Detect which cell encompasses the target text, then output its (X, Y) center coordinate. 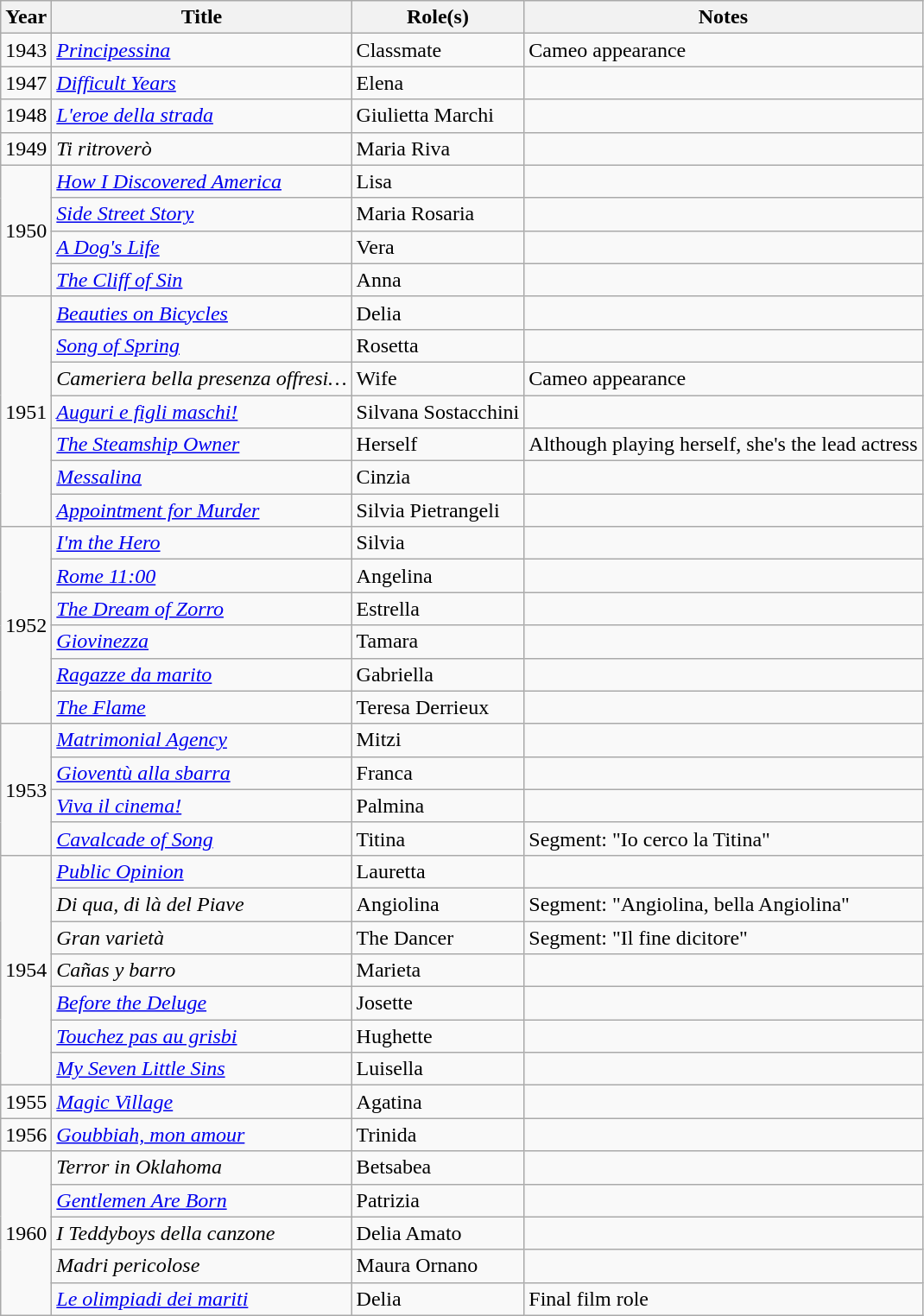
Year (26, 17)
Gran varietà (202, 937)
Classmate (438, 50)
Palmina (438, 806)
A Dog's Life (202, 247)
The Steamship Owner (202, 445)
1947 (26, 83)
1956 (26, 1135)
Lauretta (438, 871)
The Dream of Zorro (202, 609)
Titina (438, 838)
Messalina (202, 478)
Mitzi (438, 740)
Silvia Pietrangeli (438, 510)
Role(s) (438, 17)
Angelina (438, 576)
Delia Amato (438, 1233)
Luisella (438, 1069)
Wife (438, 378)
Although playing herself, she's the lead actress (724, 445)
Gioventù alla sbarra (202, 773)
Silvia (438, 543)
How I Discovered America (202, 181)
I'm the Hero (202, 543)
Before the Deluge (202, 1003)
The Cliff of Sin (202, 280)
Hughette (438, 1036)
Appointment for Murder (202, 510)
Estrella (438, 609)
Segment: "Il fine dicitore" (724, 937)
Public Opinion (202, 871)
Terror in Oklahoma (202, 1167)
Cameriera bella presenza offresi… (202, 378)
Ragazze da marito (202, 674)
Josette (438, 1003)
1943 (26, 50)
Herself (438, 445)
1949 (26, 149)
Cañas y barro (202, 971)
Giulietta Marchi (438, 116)
Angiolina (438, 904)
1948 (26, 116)
Title (202, 17)
Song of Spring (202, 345)
My Seven Little Sins (202, 1069)
Matrimonial Agency (202, 740)
Rosetta (438, 345)
Touchez pas au grisbi (202, 1036)
Gabriella (438, 674)
Side Street Story (202, 214)
1954 (26, 970)
Beauties on Bicycles (202, 313)
Notes (724, 17)
Maria Rosaria (438, 214)
Elena (438, 83)
Viva il cinema! (202, 806)
Silvana Sostacchini (438, 412)
Madri pericolose (202, 1266)
1960 (26, 1233)
Le olimpiadi dei mariti (202, 1299)
Teresa Derrieux (438, 707)
1952 (26, 625)
Vera (438, 247)
Segment: "Io cerco la Titina" (724, 838)
1950 (26, 231)
The Dancer (438, 937)
Agatina (438, 1102)
Franca (438, 773)
Anna (438, 280)
Auguri e figli maschi! (202, 412)
Cinzia (438, 478)
1951 (26, 411)
1955 (26, 1102)
Principessina (202, 50)
Rome 11:00 (202, 576)
Tamara (438, 642)
Segment: "Angiolina, bella Angiolina" (724, 904)
Trinida (438, 1135)
Lisa (438, 181)
Giovinezza (202, 642)
1953 (26, 789)
L'eroe della strada (202, 116)
Magic Village (202, 1102)
Marieta (438, 971)
Patrizia (438, 1200)
Di qua, di là del Piave (202, 904)
The Flame (202, 707)
Difficult Years (202, 83)
Gentlemen Are Born (202, 1200)
I Teddyboys della canzone (202, 1233)
Cavalcade of Song (202, 838)
Ti ritroverò (202, 149)
Final film role (724, 1299)
Maria Riva (438, 149)
Betsabea (438, 1167)
Goubbiah, mon amour (202, 1135)
Maura Ornano (438, 1266)
